Extract the [X, Y] coordinate from the center of the cell holding the provided text.  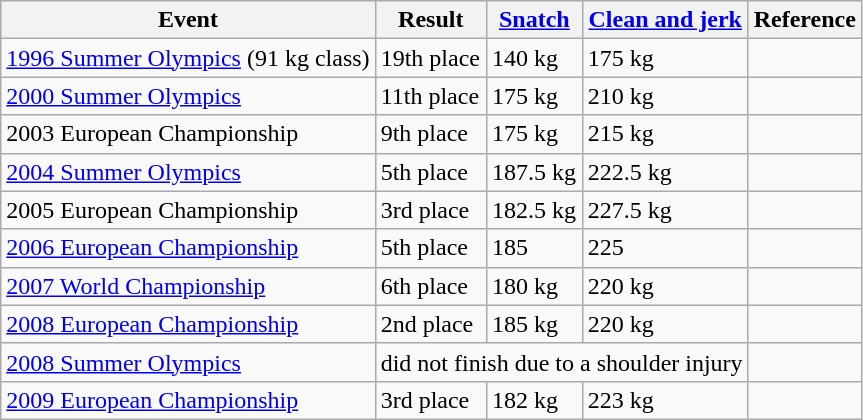
9th place [430, 134]
Event [188, 20]
1996 Summer Olympics (91 kg class) [188, 58]
2005 European Championship [188, 210]
11th place [430, 96]
Result [430, 20]
2004 Summer Olympics [188, 172]
2006 European Championship [188, 248]
222.5 kg [665, 172]
Reference [804, 20]
2008 European Championship [188, 324]
140 kg [534, 58]
180 kg [534, 286]
223 kg [665, 400]
225 [665, 248]
227.5 kg [665, 210]
did not finish due to a shoulder injury [562, 362]
182.5 kg [534, 210]
2009 European Championship [188, 400]
2003 European Championship [188, 134]
2008 Summer Olympics [188, 362]
182 kg [534, 400]
210 kg [665, 96]
19th place [430, 58]
2nd place [430, 324]
185 [534, 248]
2000 Summer Olympics [188, 96]
6th place [430, 286]
215 kg [665, 134]
2007 World Championship [188, 286]
Snatch [534, 20]
Clean and jerk [665, 20]
187.5 kg [534, 172]
185 kg [534, 324]
